For the text-containing cell, return its midpoint in [X, Y] coordinate format. 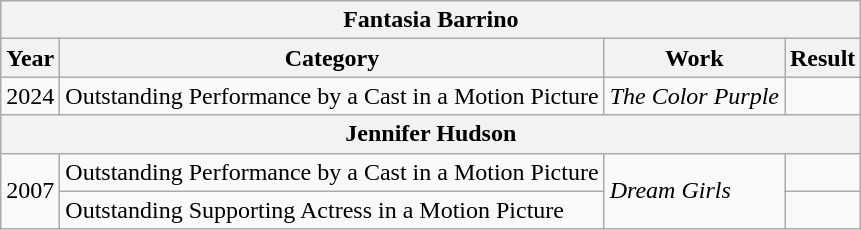
Fantasia Barrino [431, 20]
Year [30, 58]
Jennifer Hudson [431, 134]
2007 [30, 191]
Result [822, 58]
Dream Girls [694, 191]
Outstanding Supporting Actress in a Motion Picture [332, 210]
The Color Purple [694, 96]
Category [332, 58]
2024 [30, 96]
Work [694, 58]
